Locate the cell with the specified text and output its [x, y] center coordinate. 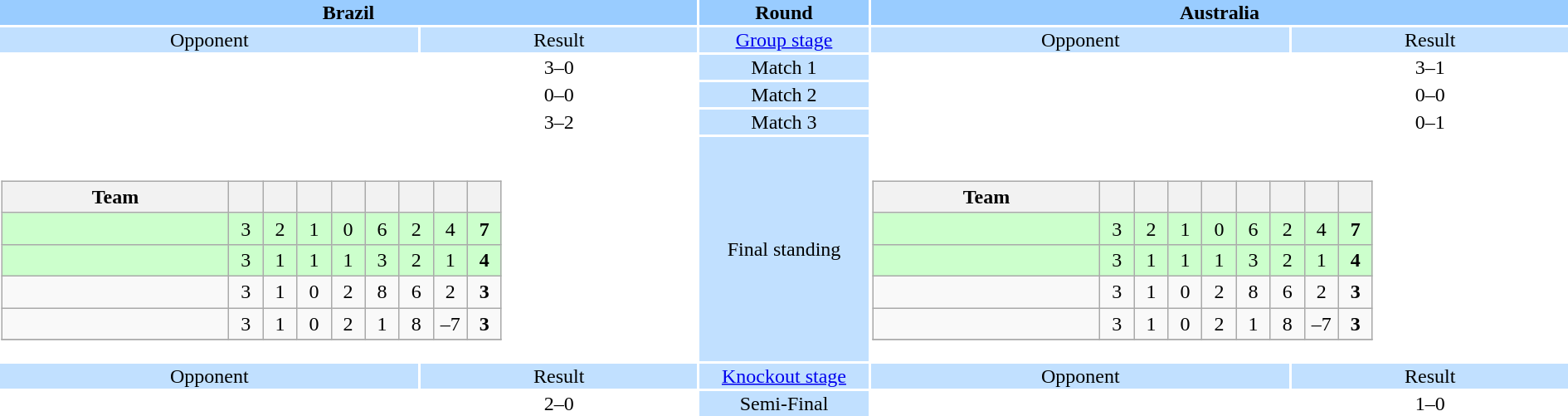
Brazil [348, 12]
Group stage [784, 40]
1–0 [1430, 404]
0–1 [1430, 122]
Semi-Final [784, 404]
Match 3 [784, 122]
3–0 [559, 67]
Match 1 [784, 67]
2–0 [559, 404]
3–1 [1430, 67]
Final standing [784, 249]
3–2 [559, 122]
Match 2 [784, 95]
Australia [1220, 12]
Round [784, 12]
Knockout stage [784, 376]
